Provide the [X, Y] coordinate of the cell's center where the given text is located.  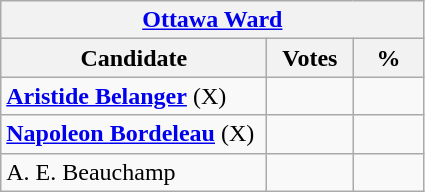
Aristide Belanger (X) [134, 96]
Votes [310, 58]
Napoleon Bordeleau (X) [134, 134]
% [388, 58]
Candidate [134, 58]
Ottawa Ward [212, 20]
A. E. Beauchamp [134, 172]
